Capture the cell that displays the provided text and extract its (X, Y) central coordinate. 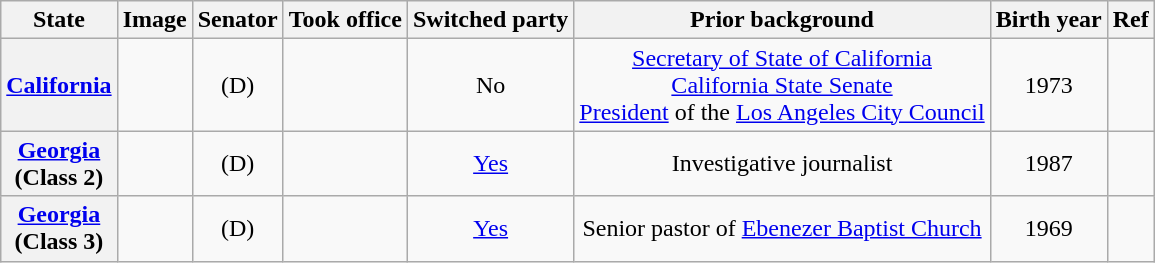
Took office (345, 20)
Image (154, 20)
No (490, 85)
Georgia(Class 2) (59, 164)
State (59, 20)
Senator (238, 20)
Switched party (490, 20)
Birth year (1048, 20)
California (59, 85)
Secretary of State of CaliforniaCalifornia State SenatePresident of the Los Angeles City Council (782, 85)
Georgia(Class 3) (59, 228)
Prior background (782, 20)
Senior pastor of Ebenezer Baptist Church (782, 228)
1973 (1048, 85)
1969 (1048, 228)
Investigative journalist (782, 164)
1987 (1048, 164)
Ref (1130, 20)
